Return the (X, Y) coordinate for the center point of the cell that contains the specified text.  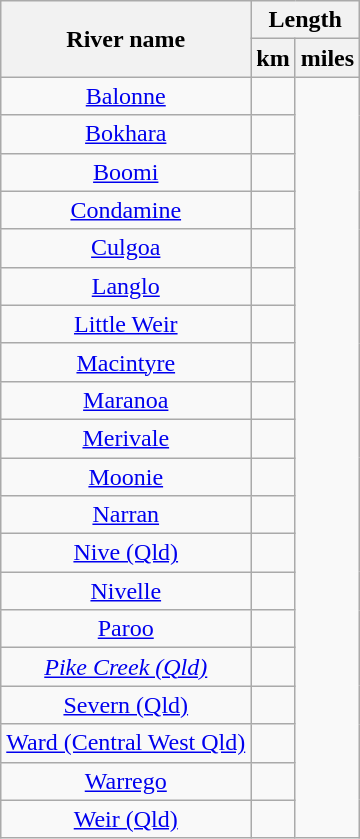
Maranoa (126, 400)
Macintyre (126, 362)
km (273, 58)
Boomi (126, 172)
Moonie (126, 477)
Bokhara (126, 134)
Length (306, 20)
Langlo (126, 286)
Nivelle (126, 591)
Weir (Qld) (126, 819)
Merivale (126, 438)
Narran (126, 515)
Paroo (126, 629)
Pike Creek (Qld) (126, 667)
miles (327, 58)
Ward (Central West Qld) (126, 743)
Little Weir (126, 324)
Condamine (126, 210)
Culgoa (126, 248)
Warrego (126, 781)
Severn (Qld) (126, 705)
Nive (Qld) (126, 553)
Balonne (126, 96)
River name (126, 39)
